Identify which cell holds the provided text, then report its (X, Y) central coordinate. 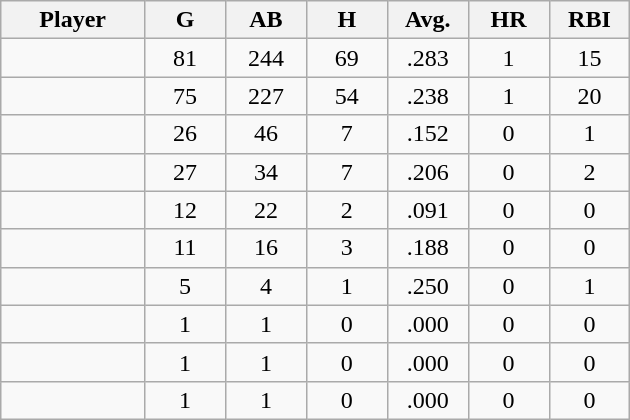
244 (266, 58)
.250 (428, 286)
HR (508, 20)
.188 (428, 248)
4 (266, 286)
G (186, 20)
11 (186, 248)
26 (186, 134)
75 (186, 96)
34 (266, 172)
81 (186, 58)
227 (266, 96)
46 (266, 134)
20 (590, 96)
RBI (590, 20)
27 (186, 172)
15 (590, 58)
.238 (428, 96)
H (346, 20)
Player (73, 20)
.152 (428, 134)
.283 (428, 58)
12 (186, 210)
Avg. (428, 20)
AB (266, 20)
.091 (428, 210)
54 (346, 96)
69 (346, 58)
3 (346, 248)
22 (266, 210)
.206 (428, 172)
16 (266, 248)
5 (186, 286)
